Detect which cell encompasses the target text, then output its (X, Y) center coordinate. 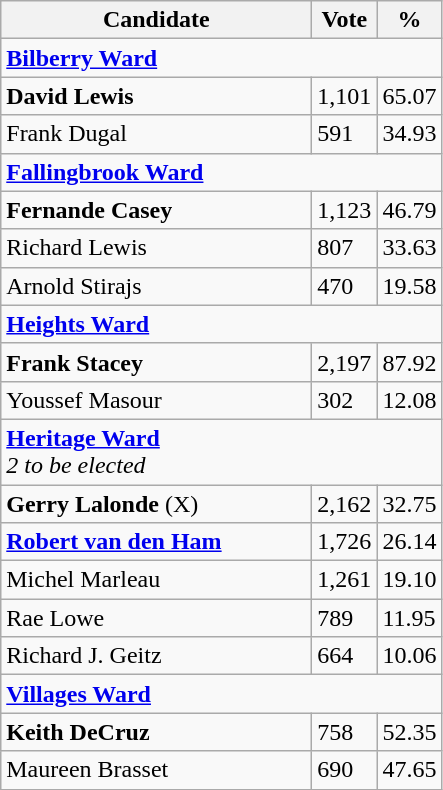
52.35 (410, 732)
32.75 (410, 503)
Heritage Ward 2 to be elected (222, 452)
Bilberry Ward (222, 58)
789 (344, 618)
David Lewis (156, 96)
Frank Dugal (156, 134)
Arnold Stirajs (156, 286)
470 (344, 286)
Richard J. Geitz (156, 656)
Fallingbrook Ward (222, 172)
Michel Marleau (156, 580)
19.10 (410, 580)
26.14 (410, 542)
19.58 (410, 286)
Fernande Casey (156, 210)
11.95 (410, 618)
1,101 (344, 96)
1,261 (344, 580)
Robert van den Ham (156, 542)
591 (344, 134)
65.07 (410, 96)
34.93 (410, 134)
10.06 (410, 656)
47.65 (410, 770)
302 (344, 400)
33.63 (410, 248)
Maureen Brasset (156, 770)
Candidate (156, 20)
Villages Ward (222, 694)
Rae Lowe (156, 618)
12.08 (410, 400)
% (410, 20)
Youssef Masour (156, 400)
690 (344, 770)
Frank Stacey (156, 362)
Vote (344, 20)
Gerry Lalonde (X) (156, 503)
Heights Ward (222, 324)
Keith DeCruz (156, 732)
2,197 (344, 362)
1,726 (344, 542)
664 (344, 656)
1,123 (344, 210)
758 (344, 732)
Richard Lewis (156, 248)
46.79 (410, 210)
2,162 (344, 503)
87.92 (410, 362)
807 (344, 248)
